Provide the (x, y) coordinate of the cell's center where the given text is located.  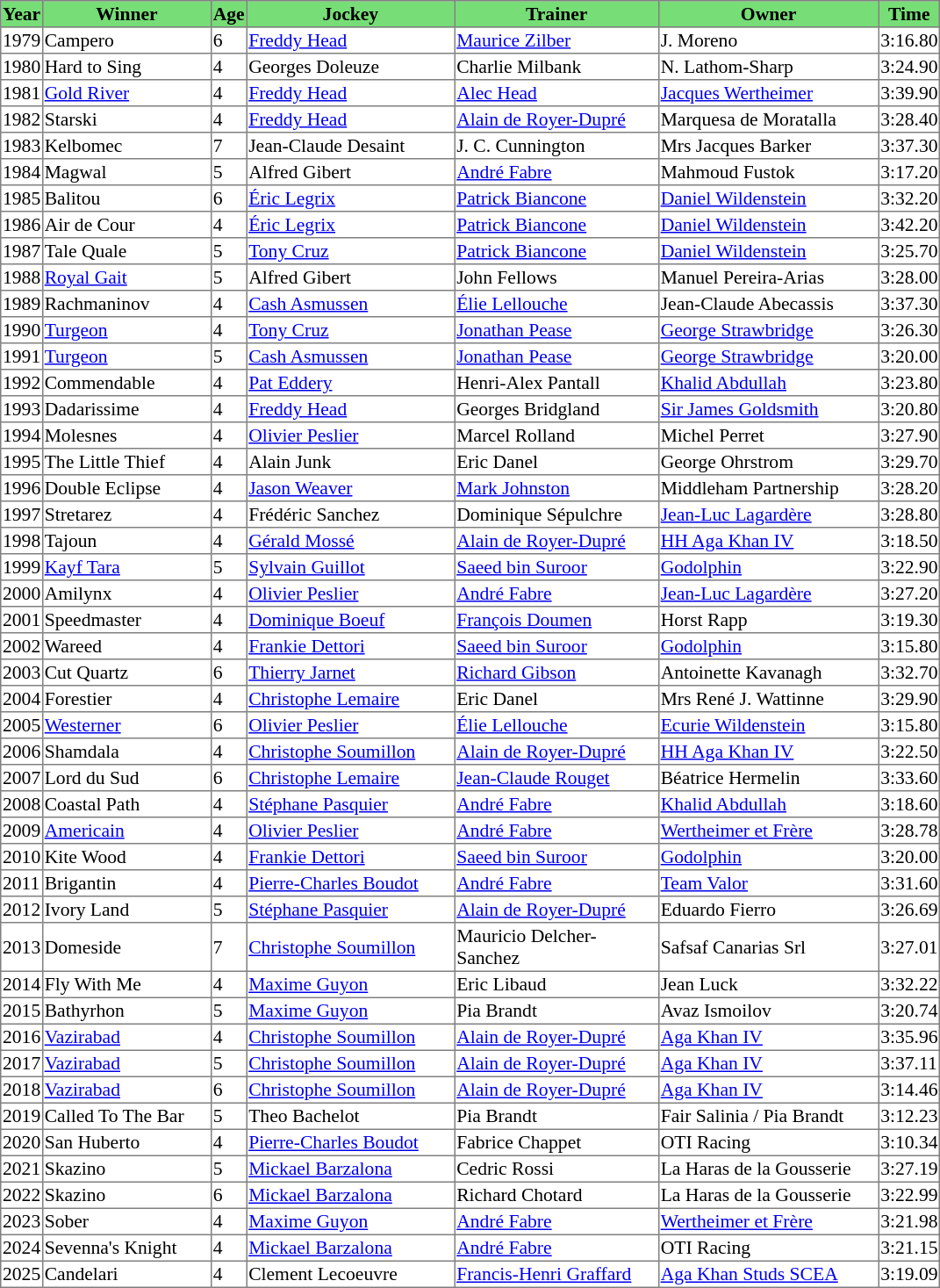
2012 (22, 910)
3:42.20 (909, 225)
Alec Head (556, 93)
2020 (22, 1142)
3:23.80 (909, 383)
Owner (768, 14)
2009 (22, 831)
Coastal Path (126, 804)
2025 (22, 1274)
1994 (22, 435)
The Little Thief (126, 462)
Manuel Pereira-Arias (768, 277)
Mauricio Delcher-Sanchez (556, 947)
Starski (126, 119)
Maurice Zilber (556, 40)
Dadarissime (126, 409)
Jason Weaver (351, 488)
3:19.30 (909, 620)
Mahmoud Fustok (768, 172)
Tale Quale (126, 251)
3:26.30 (909, 330)
3:22.90 (909, 567)
3:28.78 (909, 831)
Charlie Milbank (556, 67)
Age (228, 14)
3:32.22 (909, 984)
1984 (22, 172)
3:32.70 (909, 673)
Gold River (126, 93)
2022 (22, 1195)
Winner (126, 14)
Gérald Mossé (351, 541)
Jean Luck (768, 984)
John Fellows (556, 277)
George Ohrstrom (768, 462)
3:25.70 (909, 251)
3:35.96 (909, 1037)
Richard Chotard (556, 1195)
3:18.50 (909, 541)
Fair Salinia / Pia Brandt (768, 1116)
Georges Bridgland (556, 409)
1997 (22, 514)
Henri-Alex Pantall (556, 383)
2014 (22, 984)
Molesnes (126, 435)
Rachmaninov (126, 304)
3:28.20 (909, 488)
Amilynx (126, 594)
3:28.80 (909, 514)
Speedmaster (126, 620)
Westerner (126, 725)
Time (909, 14)
3:28.00 (909, 277)
Alain Junk (351, 462)
Forestier (126, 699)
3:21.15 (909, 1248)
2010 (22, 857)
3:27.20 (909, 594)
San Huberto (126, 1142)
Kelbomec (126, 146)
Campero (126, 40)
Georges Doleuze (351, 67)
1992 (22, 383)
2013 (22, 947)
Ivory Land (126, 910)
Fly With Me (126, 984)
Jean-Claude Abecassis (768, 304)
Richard Gibson (556, 673)
Trainer (556, 14)
3:10.34 (909, 1142)
Cedric Rossi (556, 1169)
Mark Johnston (556, 488)
Lord du Sud (126, 778)
Magwal (126, 172)
Royal Gait (126, 277)
Marquesa de Moratalla (768, 119)
1993 (22, 409)
2015 (22, 1011)
2001 (22, 620)
Sevenna's Knight (126, 1248)
Hard to Sing (126, 67)
1988 (22, 277)
3:18.60 (909, 804)
2007 (22, 778)
2002 (22, 646)
Sober (126, 1221)
2024 (22, 1248)
2021 (22, 1169)
Theo Bachelot (351, 1116)
2000 (22, 594)
3:26.69 (909, 910)
1998 (22, 541)
1979 (22, 40)
Balitou (126, 198)
Middleham Partnership (768, 488)
2016 (22, 1037)
Fabrice Chappet (556, 1142)
1999 (22, 567)
3:32.20 (909, 198)
Jockey (351, 14)
1995 (22, 462)
1990 (22, 330)
N. Lathom-Sharp (768, 67)
Tajoun (126, 541)
3:37.11 (909, 1063)
Double Eclipse (126, 488)
3:20.80 (909, 409)
Antoinette Kavanagh (768, 673)
Air de Cour (126, 225)
Domeside (126, 947)
Called To The Bar (126, 1116)
Safsaf Canarias Srl (768, 947)
Horst Rapp (768, 620)
2018 (22, 1090)
3:29.90 (909, 699)
Kayf Tara (126, 567)
Americain (126, 831)
Avaz Ismoilov (768, 1011)
2005 (22, 725)
2019 (22, 1116)
Candelari (126, 1274)
Eduardo Fierro (768, 910)
Year (22, 14)
Thierry Jarnet (351, 673)
3:21.98 (909, 1221)
Jean-Claude Desaint (351, 146)
Michel Perret (768, 435)
Stretarez (126, 514)
Brigantin (126, 883)
3:24.90 (909, 67)
2023 (22, 1221)
Aga Khan Studs SCEA (768, 1274)
Jean-Claude Rouget (556, 778)
3:31.60 (909, 883)
Bathyrhon (126, 1011)
3:28.40 (909, 119)
Pat Eddery (351, 383)
1989 (22, 304)
Team Valor (768, 883)
Mrs Jacques Barker (768, 146)
Mrs René J. Wattinne (768, 699)
3:17.20 (909, 172)
3:22.50 (909, 752)
Eric Libaud (556, 984)
Commendable (126, 383)
3:22.99 (909, 1195)
Sylvain Guillot (351, 567)
1985 (22, 198)
Ecurie Wildenstein (768, 725)
2008 (22, 804)
Sir James Goldsmith (768, 409)
Clement Lecoeuvre (351, 1274)
Kite Wood (126, 857)
3:33.60 (909, 778)
Dominique Boeuf (351, 620)
1986 (22, 225)
Wareed (126, 646)
3:19.09 (909, 1274)
1983 (22, 146)
François Doumen (556, 620)
Frédéric Sanchez (351, 514)
3:20.74 (909, 1011)
J. Moreno (768, 40)
Dominique Sépulchre (556, 514)
1996 (22, 488)
3:14.46 (909, 1090)
2003 (22, 673)
Béatrice Hermelin (768, 778)
Shamdala (126, 752)
3:27.01 (909, 947)
3:27.90 (909, 435)
1991 (22, 356)
Cut Quartz (126, 673)
2011 (22, 883)
Marcel Rolland (556, 435)
1987 (22, 251)
J. C. Cunnington (556, 146)
2006 (22, 752)
Francis-Henri Graffard (556, 1274)
2004 (22, 699)
3:16.80 (909, 40)
1982 (22, 119)
3:27.19 (909, 1169)
1980 (22, 67)
3:39.90 (909, 93)
3:29.70 (909, 462)
2017 (22, 1063)
3:12.23 (909, 1116)
1981 (22, 93)
Jacques Wertheimer (768, 93)
